Extract the (X, Y) coordinate from the center of the cell holding the provided text.  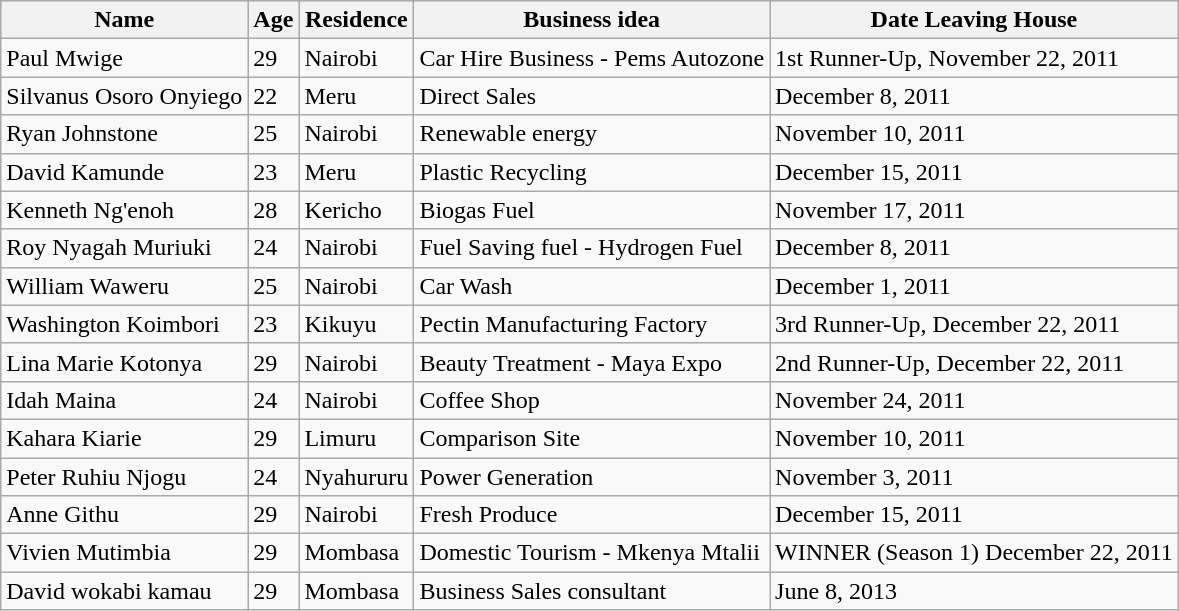
22 (274, 96)
3rd Runner-Up, December 22, 2011 (974, 324)
Biogas Fuel (592, 210)
Limuru (356, 438)
Comparison Site (592, 438)
December 1, 2011 (974, 286)
Idah Maina (124, 400)
Kenneth Ng'enoh (124, 210)
Washington Koimbori (124, 324)
William Waweru (124, 286)
1st Runner-Up, November 22, 2011 (974, 58)
Kericho (356, 210)
Lina Marie Kotonya (124, 362)
June 8, 2013 (974, 591)
Name (124, 20)
Silvanus Osoro Onyiego (124, 96)
Pectin Manufacturing Factory (592, 324)
Fresh Produce (592, 515)
Renewable energy (592, 134)
Peter Ruhiu Njogu (124, 477)
Residence (356, 20)
David Kamunde (124, 172)
2nd Runner-Up, December 22, 2011 (974, 362)
Fuel Saving fuel - Hydrogen Fuel (592, 248)
Nyahururu (356, 477)
WINNER (Season 1) December 22, 2011 (974, 553)
Business Sales consultant (592, 591)
Direct Sales (592, 96)
Business idea (592, 20)
Domestic Tourism - Mkenya Mtalii (592, 553)
Kikuyu (356, 324)
Plastic Recycling (592, 172)
Anne Githu (124, 515)
Coffee Shop (592, 400)
November 17, 2011 (974, 210)
Vivien Mutimbia (124, 553)
Beauty Treatment - Maya Expo (592, 362)
Power Generation (592, 477)
Roy Nyagah Muriuki (124, 248)
November 24, 2011 (974, 400)
Car Hire Business - Pems Autozone (592, 58)
Kahara Kiarie (124, 438)
David wokabi kamau (124, 591)
Paul Mwige (124, 58)
Date Leaving House (974, 20)
28 (274, 210)
Ryan Johnstone (124, 134)
Car Wash (592, 286)
Age (274, 20)
November 3, 2011 (974, 477)
